Identify which cell holds the provided text, then report its (x, y) central coordinate. 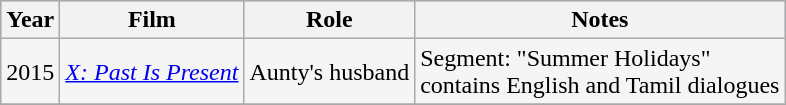
2015 (30, 72)
Film (152, 20)
Year (30, 20)
Aunty's husband (330, 72)
Role (330, 20)
Segment: "Summer Holidays"contains English and Tamil dialogues (600, 72)
Notes (600, 20)
X: Past Is Present (152, 72)
